Provide the (x, y) coordinate of the cell's center where the given text is located.  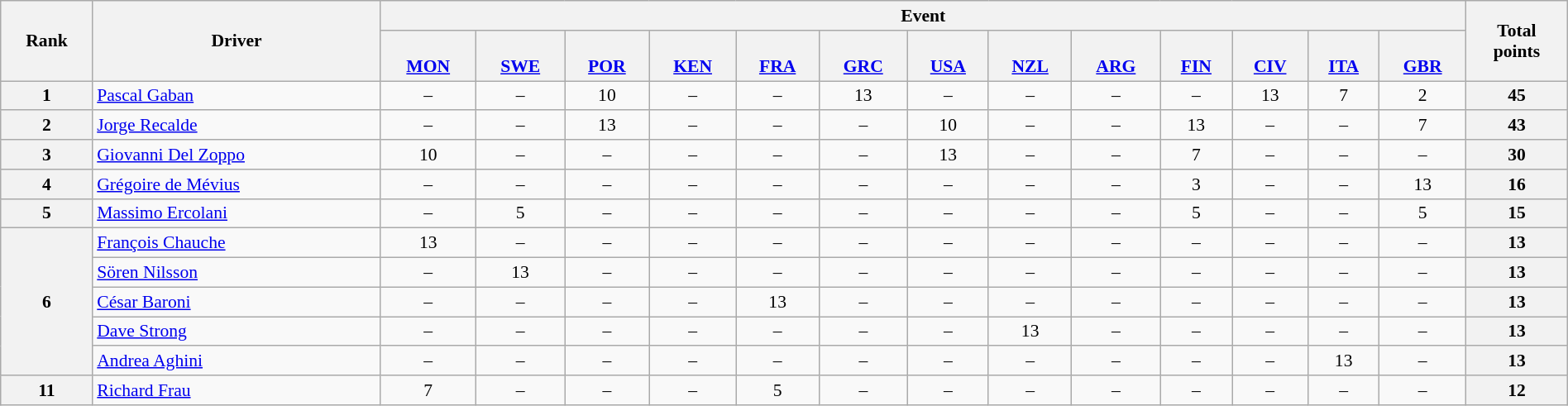
Driver (237, 41)
POR (607, 56)
11 (46, 390)
Event (923, 16)
Giovanni Del Zoppo (237, 155)
1 (46, 96)
Massimo Ercolani (237, 213)
43 (1517, 126)
GBR (1422, 56)
30 (1517, 155)
Pascal Gaban (237, 96)
Totalpoints (1517, 41)
ARG (1116, 56)
16 (1517, 184)
GRC (863, 56)
FIN (1196, 56)
KEN (693, 56)
NZL (1030, 56)
SWE (521, 56)
Richard Frau (237, 390)
Jorge Recalde (237, 126)
USA (948, 56)
Andrea Aghini (237, 361)
FRA (777, 56)
Dave Strong (237, 332)
Sören Nilsson (237, 273)
Grégoire de Mévius (237, 184)
6 (46, 302)
François Chauche (237, 243)
4 (46, 184)
ITA (1343, 56)
15 (1517, 213)
CIV (1270, 56)
45 (1517, 96)
12 (1517, 390)
MON (428, 56)
Rank (46, 41)
César Baroni (237, 302)
